From the cell containing the given text, extract its center point as (X, Y) coordinate. 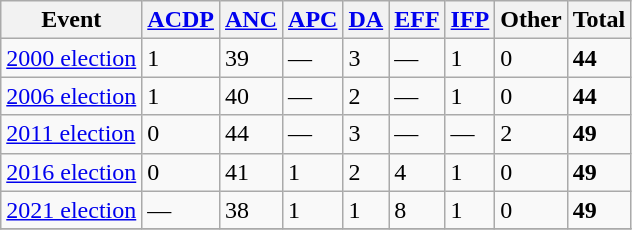
8 (417, 210)
2016 election (72, 172)
2000 election (72, 58)
41 (250, 172)
DA (366, 20)
2021 election (72, 210)
39 (250, 58)
IFP (470, 20)
40 (250, 96)
EFF (417, 20)
Other (531, 20)
4 (417, 172)
Event (72, 20)
2011 election (72, 134)
Total (599, 20)
ANC (250, 20)
38 (250, 210)
2006 election (72, 96)
APC (313, 20)
ACDP (181, 20)
